Output the (x, y) coordinate of the center of the cell containing the given text.  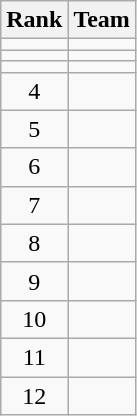
Team (102, 20)
10 (34, 319)
5 (34, 129)
8 (34, 243)
4 (34, 91)
Rank (34, 20)
12 (34, 395)
6 (34, 167)
11 (34, 357)
9 (34, 281)
7 (34, 205)
